Output the [X, Y] coordinate of the center of the cell containing the given text.  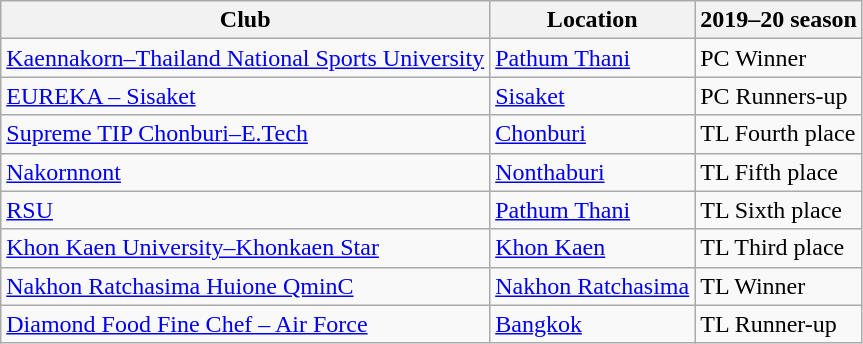
Club [246, 20]
Sisaket [592, 96]
Chonburi [592, 134]
Khon Kaen University–Khonkaen Star [246, 248]
TL Sixth place [779, 210]
Nonthaburi [592, 172]
PC Winner [779, 58]
TL Winner [779, 286]
Bangkok [592, 324]
Supreme TIP Chonburi–E.Tech [246, 134]
Khon Kaen [592, 248]
TL Runner-up [779, 324]
Nakornnont [246, 172]
RSU [246, 210]
TL Third place [779, 248]
Kaennakorn–Thailand National Sports University [246, 58]
Location [592, 20]
TL Fourth place [779, 134]
Diamond Food Fine Chef – Air Force [246, 324]
2019–20 season [779, 20]
PC Runners-up [779, 96]
Nakhon Ratchasima Huione QminC [246, 286]
EUREKA – Sisaket [246, 96]
Nakhon Ratchasima [592, 286]
TL Fifth place [779, 172]
